Determine the (X, Y) coordinate at the center of the cell enclosing the given text.  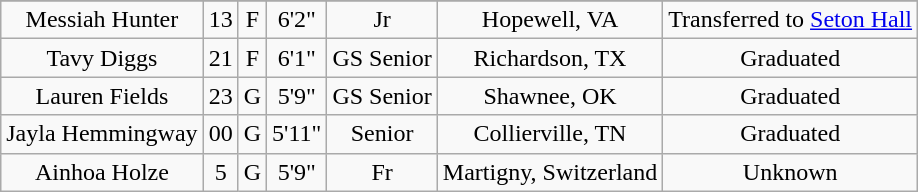
5 (220, 172)
21 (220, 58)
Senior (382, 134)
Richardson, TX (550, 58)
6'2" (297, 20)
Messiah Hunter (102, 20)
13 (220, 20)
Ainhoa Holze (102, 172)
6'1" (297, 58)
Jr (382, 20)
Martigny, Switzerland (550, 172)
00 (220, 134)
Jayla Hemmingway (102, 134)
Unknown (790, 172)
Hopewell, VA (550, 20)
Collierville, TN (550, 134)
Tavy Diggs (102, 58)
Fr (382, 172)
23 (220, 96)
Lauren Fields (102, 96)
Transferred to Seton Hall (790, 20)
Shawnee, OK (550, 96)
5'11" (297, 134)
